Detect which cell encompasses the target text, then output its (x, y) center coordinate. 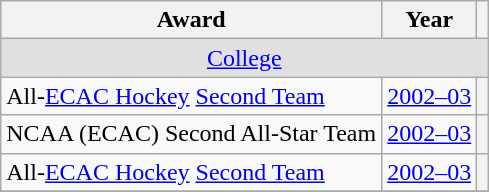
Year (430, 20)
Award (192, 20)
NCAA (ECAC) Second All-Star Team (192, 134)
College (244, 58)
